Find where the given text appears and provide that cell's center as [x, y] coordinate. 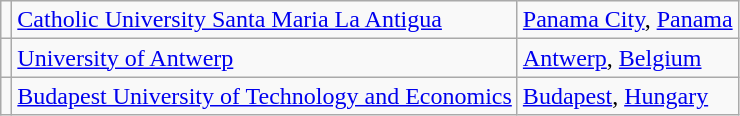
Panama City, Panama [628, 20]
University of Antwerp [265, 58]
Catholic University Santa Maria La Antigua [265, 20]
Antwerp, Belgium [628, 58]
Budapest University of Technology and Economics [265, 96]
Budapest, Hungary [628, 96]
